Capture the cell that displays the provided text and extract its (X, Y) central coordinate. 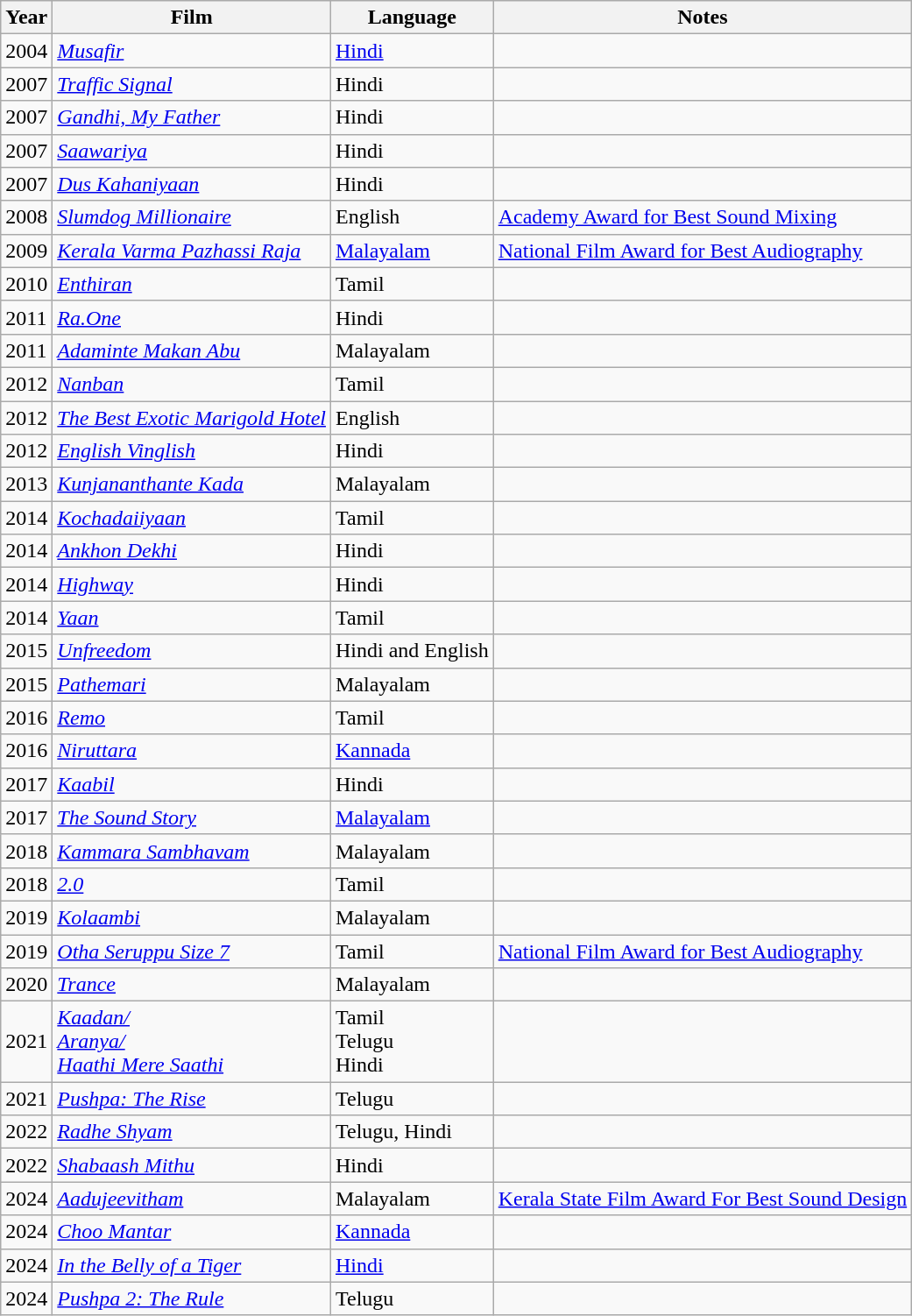
2009 (26, 251)
Pushpa 2: The Rule (192, 1298)
2020 (26, 985)
Kerala Varma Pazhassi Raja (192, 251)
TamilTeluguHindi (412, 1042)
Year (26, 18)
Ra.One (192, 317)
English Vinglish (192, 451)
In the Belly of a Tiger (192, 1265)
Kaadan/Aranya/Haathi Mere Saathi (192, 1042)
Choo Mantar (192, 1232)
Nanban (192, 384)
Kerala State Film Award For Best Sound Design (703, 1199)
Saawariya (192, 151)
Pushpa: The Rise (192, 1099)
Kolaambi (192, 917)
2013 (26, 485)
Notes (703, 18)
Traffic Signal (192, 84)
Language (412, 18)
The Sound Story (192, 817)
2.0 (192, 884)
Musafir (192, 51)
Adaminte Makan Abu (192, 350)
Gandhi, My Father (192, 117)
Remo (192, 718)
Aadujeevitham (192, 1199)
Film (192, 18)
Academy Award for Best Sound Mixing (703, 217)
Dus Kahaniyaan (192, 184)
Telugu, Hindi (412, 1132)
2010 (26, 284)
Pathemari (192, 684)
Ankhon Dekhi (192, 551)
Shabaash Mithu (192, 1165)
Highway (192, 584)
Kammara Sambhavam (192, 851)
Enthiran (192, 284)
Kochadaiiyaan (192, 518)
Kunjananthante Kada (192, 485)
Niruttara (192, 751)
Hindi and English (412, 651)
Otha Seruppu Size 7 (192, 951)
Unfreedom (192, 651)
Kaabil (192, 784)
Trance (192, 985)
The Best Exotic Marigold Hotel (192, 418)
2004 (26, 51)
Slumdog Millionaire (192, 217)
2008 (26, 217)
Radhe Shyam (192, 1132)
Yaan (192, 618)
